Detect which cell encompasses the target text, then output its [X, Y] center coordinate. 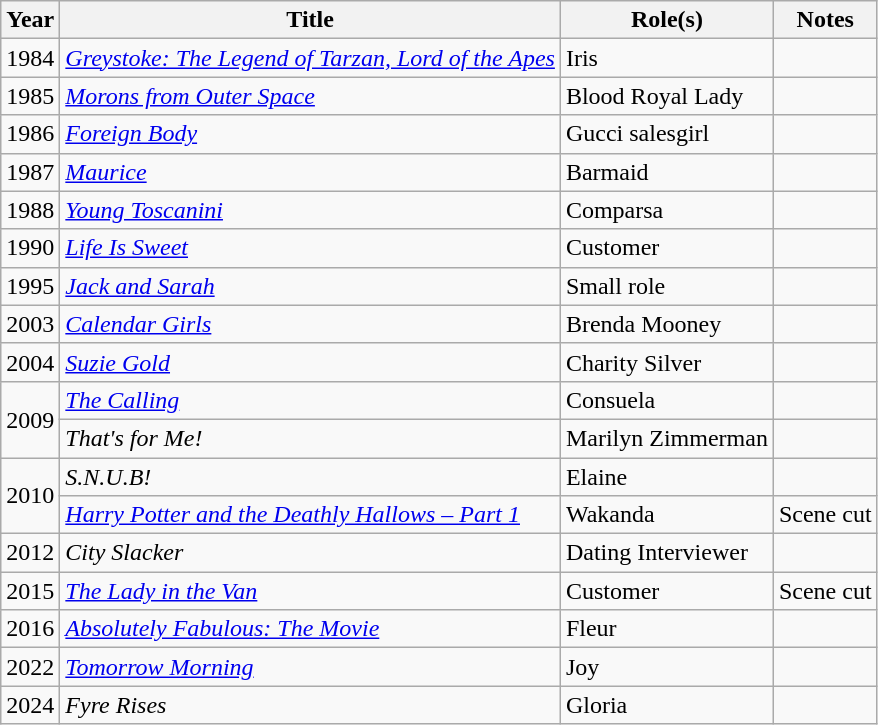
Consuela [666, 400]
Charity Silver [666, 362]
Suzie Gold [310, 362]
Tomorrow Morning [310, 667]
Jack and Sarah [310, 286]
Joy [666, 667]
2012 [30, 553]
Foreign Body [310, 134]
Maurice [310, 172]
Absolutely Fabulous: The Movie [310, 629]
2004 [30, 362]
Dating Interviewer [666, 553]
S.N.U.B! [310, 477]
Calendar Girls [310, 324]
2015 [30, 591]
Small role [666, 286]
1985 [30, 96]
2003 [30, 324]
That's for Me! [310, 438]
Marilyn Zimmerman [666, 438]
Elaine [666, 477]
Title [310, 20]
The Calling [310, 400]
Blood Royal Lady [666, 96]
Fleur [666, 629]
Life Is Sweet [310, 248]
Gloria [666, 705]
Barmaid [666, 172]
Fyre Rises [310, 705]
Role(s) [666, 20]
1987 [30, 172]
2010 [30, 496]
The Lady in the Van [310, 591]
1988 [30, 210]
2024 [30, 705]
2009 [30, 419]
2022 [30, 667]
1995 [30, 286]
Comparsa [666, 210]
Year [30, 20]
Notes [825, 20]
2016 [30, 629]
Wakanda [666, 515]
City Slacker [310, 553]
Greystoke: The Legend of Tarzan, Lord of the Apes [310, 58]
1990 [30, 248]
Gucci salesgirl [666, 134]
Brenda Mooney [666, 324]
Morons from Outer Space [310, 96]
1984 [30, 58]
Harry Potter and the Deathly Hallows – Part 1 [310, 515]
1986 [30, 134]
Iris [666, 58]
Young Toscanini [310, 210]
